Output the [X, Y] coordinate of the center of the cell containing the given text.  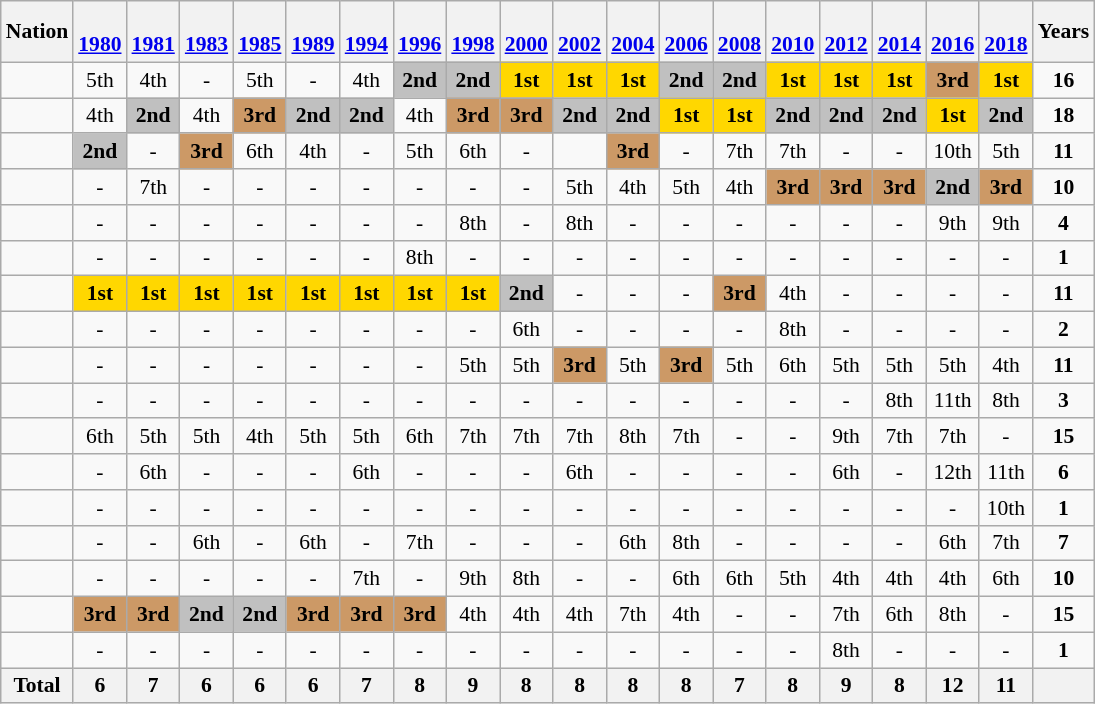
2014 [900, 32]
1981 [154, 32]
1989 [312, 32]
1980 [100, 32]
16 [1064, 80]
2010 [792, 32]
1985 [260, 32]
2 [1064, 330]
1998 [472, 32]
2006 [686, 32]
1996 [420, 32]
2004 [632, 32]
Years [1064, 32]
2018 [1006, 32]
12 [952, 686]
4 [1064, 223]
Nation [37, 32]
2008 [740, 32]
3 [1064, 401]
18 [1064, 116]
2012 [846, 32]
1994 [366, 32]
1983 [206, 32]
Total [37, 686]
2000 [526, 32]
2002 [580, 32]
12th [952, 472]
2016 [952, 32]
